Scan for the cell matching the given text and deliver its [X, Y] coordinate at center. 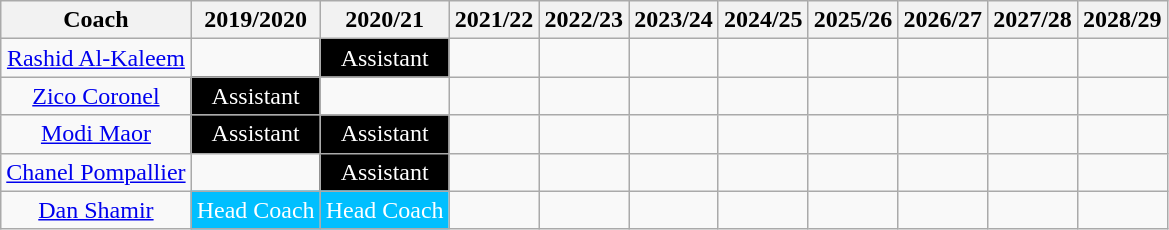
2028/29 [1122, 20]
2027/28 [1033, 20]
2026/27 [943, 20]
Dan Shamir [96, 210]
2024/25 [763, 20]
Chanel Pompallier [96, 172]
2025/26 [853, 20]
Rashid Al-Kaleem [96, 58]
Zico Coronel [96, 96]
Modi Maor [96, 134]
2020/21 [384, 20]
2019/2020 [256, 20]
2023/24 [674, 20]
2022/23 [584, 20]
Coach [96, 20]
2021/22 [494, 20]
